Capture the cell that displays the provided text and extract its [X, Y] central coordinate. 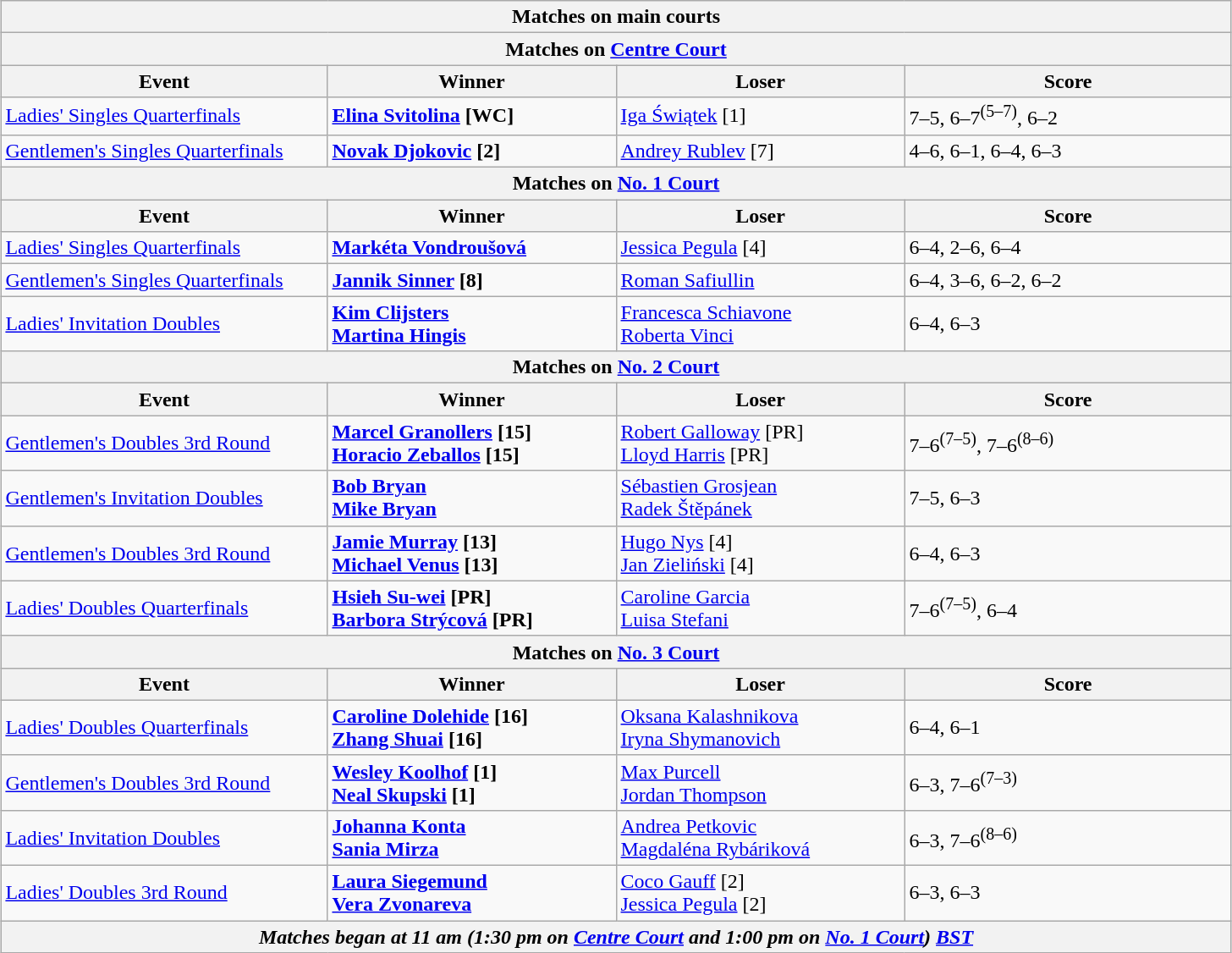
Matches began at 11 am (1:30 pm on Centre Court and 1:00 pm on No. 1 Court) BST [616, 937]
6–4, 2–6, 6–4 [1068, 248]
6–4, 3–6, 6–2, 6–2 [1068, 280]
Matches on No. 2 Court [616, 367]
Caroline Garcia Luisa Stefani [760, 608]
7–6(7–5), 7–6(8–6) [1068, 443]
Roman Safiullin [760, 280]
Wesley Koolhof [1] Neal Skupski [1] [472, 782]
Caroline Dolehide [16] Zhang Shuai [16] [472, 728]
Hsieh Su-wei [PR] Barbora Strýcová [PR] [472, 608]
Matches on No. 3 Court [616, 652]
6–3, 7–6(8–6) [1068, 838]
7–5, 6–7(5–7), 6–2 [1068, 117]
Matches on main courts [616, 17]
Bob Bryan Mike Bryan [472, 498]
4–6, 6–1, 6–4, 6–3 [1068, 151]
Kim Clijsters Martina Hingis [472, 323]
6–3, 7–6(7–3) [1068, 782]
Ladies' Doubles 3rd Round [164, 894]
Matches on No. 1 Court [616, 184]
Francesca Schiavone Roberta Vinci [760, 323]
Elina Svitolina [WC] [472, 117]
Matches on Centre Court [616, 49]
Gentlemen's Invitation Doubles [164, 498]
6–4, 6–1 [1068, 728]
6–3, 6–3 [1068, 894]
Coco Gauff [2] Jessica Pegula [2] [760, 894]
Andrea Petkovic Magdaléna Rybáriková [760, 838]
Sébastien Grosjean Radek Štěpánek [760, 498]
Jannik Sinner [8] [472, 280]
7–6(7–5), 6–4 [1068, 608]
Robert Galloway [PR] Lloyd Harris [PR] [760, 443]
Laura Siegemund Vera Zvonareva [472, 894]
Oksana Kalashnikova Iryna Shymanovich [760, 728]
Marcel Granollers [15] Horacio Zeballos [15] [472, 443]
Johanna Konta Sania Mirza [472, 838]
Iga Świątek [1] [760, 117]
Jessica Pegula [4] [760, 248]
Max Purcell Jordan Thompson [760, 782]
Novak Djokovic [2] [472, 151]
7–5, 6–3 [1068, 498]
Jamie Murray [13] Michael Venus [13] [472, 554]
Markéta Vondroušová [472, 248]
Hugo Nys [4] Jan Zieliński [4] [760, 554]
Andrey Rublev [7] [760, 151]
